Output the (x, y) coordinate of the center of the cell containing the given text.  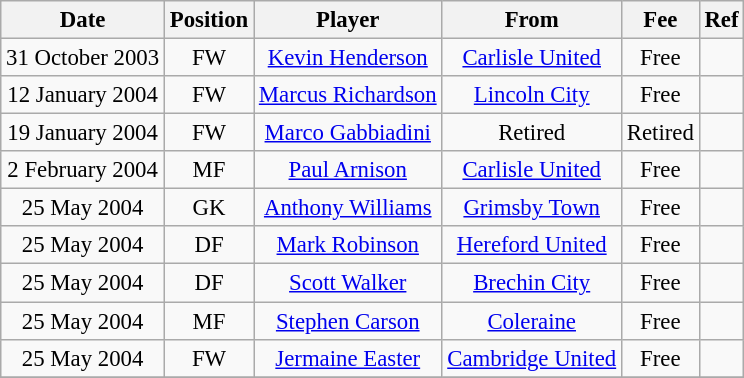
Marco Gabbiadini (348, 133)
Position (208, 20)
Player (348, 20)
2 February 2004 (83, 170)
Coleraine (532, 321)
GK (208, 208)
Hereford United (532, 245)
Date (83, 20)
Fee (660, 20)
Stephen Carson (348, 321)
Mark Robinson (348, 245)
Grimsby Town (532, 208)
Scott Walker (348, 283)
19 January 2004 (83, 133)
Ref (722, 20)
31 October 2003 (83, 58)
Lincoln City (532, 95)
Jermaine Easter (348, 358)
Cambridge United (532, 358)
Marcus Richardson (348, 95)
Brechin City (532, 283)
Anthony Williams (348, 208)
Kevin Henderson (348, 58)
From (532, 20)
Paul Arnison (348, 170)
12 January 2004 (83, 95)
